Scan for the cell matching the given text and deliver its (x, y) coordinate at center. 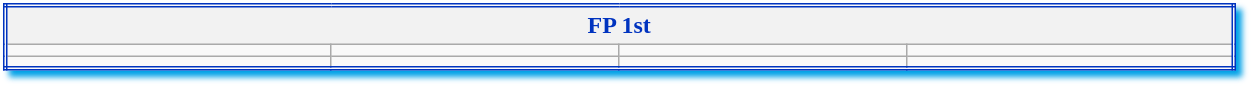
FP 1st (619, 25)
